Identify which cell holds the provided text, then report its (x, y) central coordinate. 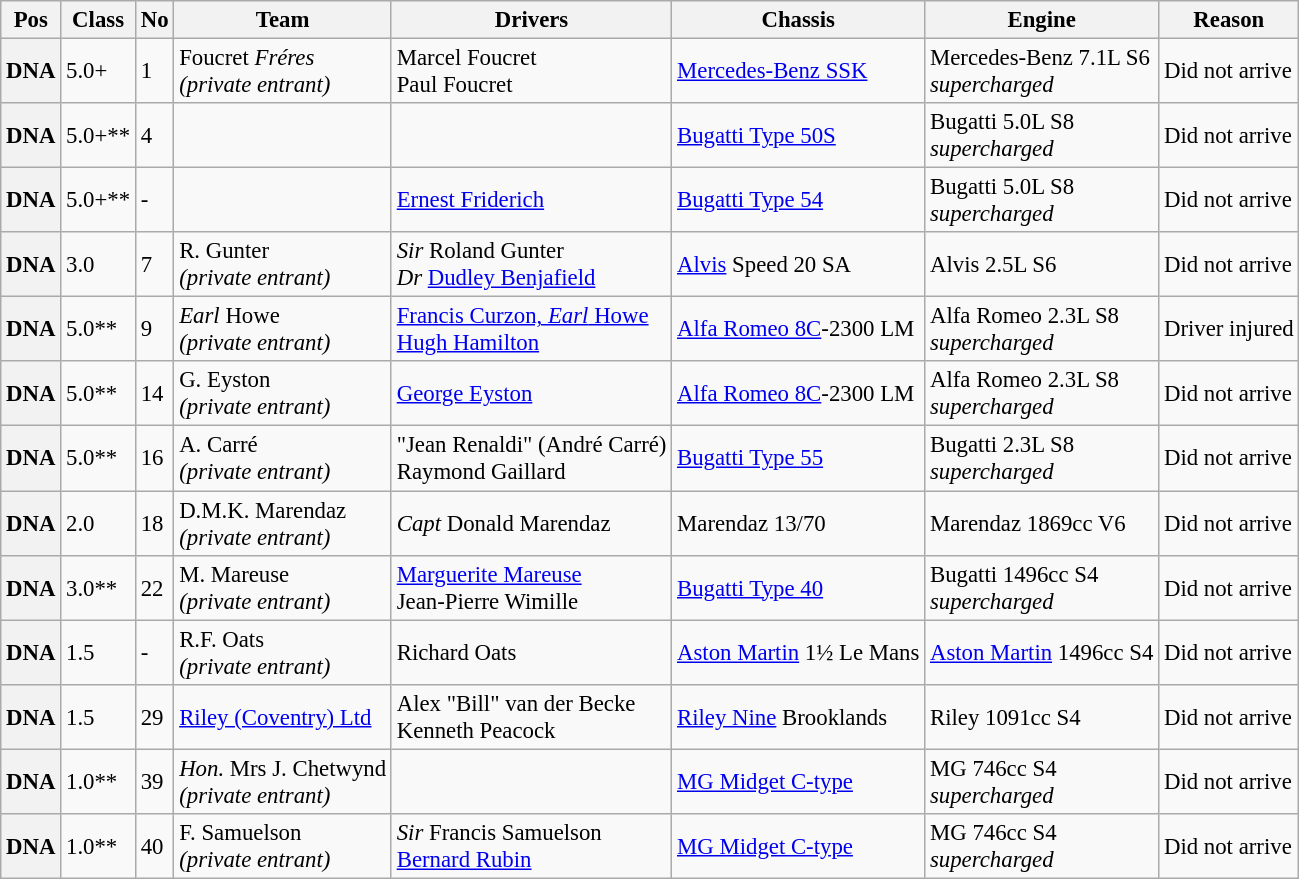
Drivers (531, 20)
Marguerite Mareuse Jean-Pierre Wimille (531, 588)
Driver injured (1229, 330)
18 (154, 524)
Bugatti Type 40 (798, 588)
Alvis 2.5L S6 (1042, 264)
Riley 1091cc S4 (1042, 716)
Chassis (798, 20)
R.F. Oats(private entrant) (283, 652)
Richard Oats (531, 652)
Bugatti Type 50S (798, 136)
3.0** (98, 588)
3.0 (98, 264)
No (154, 20)
Team (283, 20)
Aston Martin 1496cc S4 (1042, 652)
16 (154, 458)
Ernest Friderich (531, 200)
"Jean Renaldi" (André Carré) Raymond Gaillard (531, 458)
Francis Curzon, Earl Howe Hugh Hamilton (531, 330)
Bugatti Type 55 (798, 458)
Sir Francis Samuelson Bernard Rubin (531, 846)
14 (154, 394)
22 (154, 588)
Marendaz 13/70 (798, 524)
Marendaz 1869cc V6 (1042, 524)
9 (154, 330)
29 (154, 716)
Alvis Speed 20 SA (798, 264)
5.0+ (98, 72)
4 (154, 136)
40 (154, 846)
Pos (31, 20)
Capt Donald Marendaz (531, 524)
1 (154, 72)
Mercedes-Benz 7.1L S6supercharged (1042, 72)
Earl Howe(private entrant) (283, 330)
M. Mareuse(private entrant) (283, 588)
A. Carré(private entrant) (283, 458)
Foucret Fréres(private entrant) (283, 72)
G. Eyston(private entrant) (283, 394)
Class (98, 20)
Engine (1042, 20)
D.M.K. Marendaz(private entrant) (283, 524)
Bugatti 1496cc S4supercharged (1042, 588)
F. Samuelson(private entrant) (283, 846)
Alex "Bill" van der Becke Kenneth Peacock (531, 716)
2.0 (98, 524)
Mercedes-Benz SSK (798, 72)
Reason (1229, 20)
Marcel Foucret Paul Foucret (531, 72)
Riley (Coventry) Ltd (283, 716)
George Eyston (531, 394)
39 (154, 782)
Riley Nine Brooklands (798, 716)
7 (154, 264)
Bugatti 2.3L S8supercharged (1042, 458)
Sir Roland Gunter Dr Dudley Benjafield (531, 264)
R. Gunter(private entrant) (283, 264)
Aston Martin 1½ Le Mans (798, 652)
Hon. Mrs J. Chetwynd(private entrant) (283, 782)
Bugatti Type 54 (798, 200)
